Detect which cell encompasses the target text, then output its [X, Y] center coordinate. 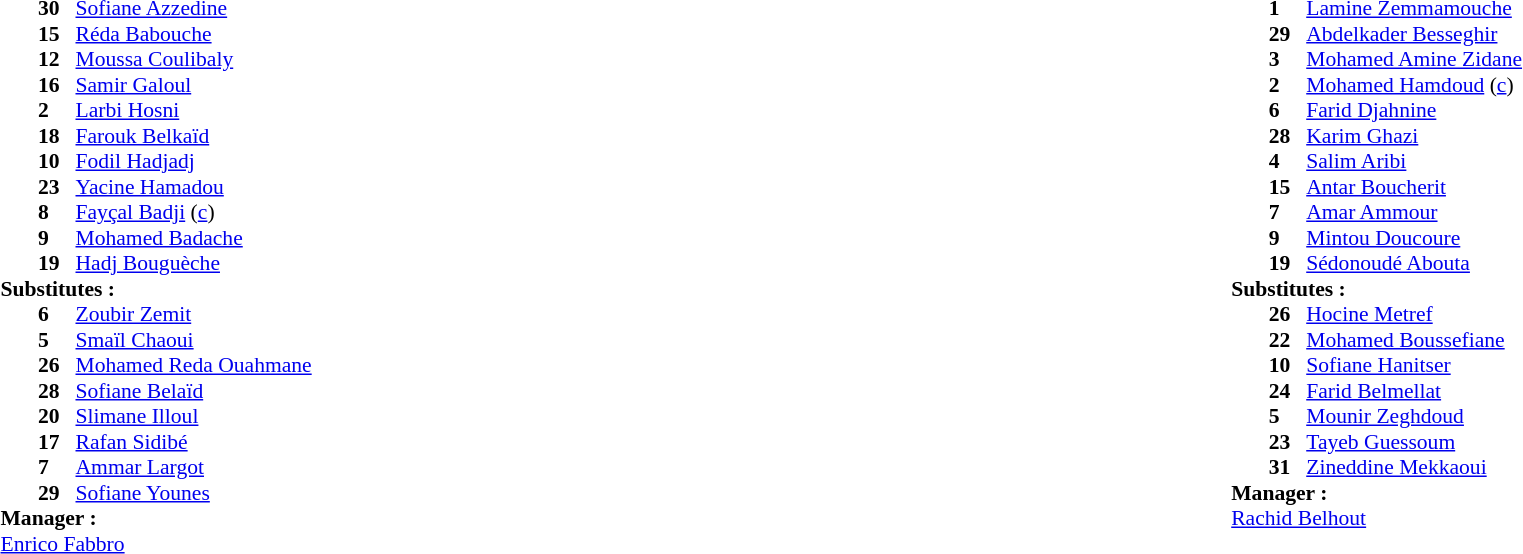
Mohamed Reda Ouahmane [226, 365]
Sofiane Younes [226, 493]
Zoubir Zemit [226, 315]
Mohamed Badache [226, 238]
31 [1288, 467]
Farouk Belkaïd [226, 136]
22 [1288, 340]
Slimane Illoul [226, 417]
Ammar Largot [226, 467]
20 [57, 417]
Fayçal Badji (c) [226, 213]
4 [1288, 161]
12 [57, 59]
16 [57, 85]
8 [57, 213]
Manager : [188, 519]
Moussa Coulibaly [226, 59]
Yacine Hamadou [226, 187]
Smaïl Chaoui [226, 340]
17 [57, 442]
Sofiane Belaïd [226, 391]
Réda Babouche [226, 34]
24 [1288, 391]
Samir Galoul [226, 85]
18 [57, 136]
Fodil Hadjadj [226, 161]
Hadj Bouguèche [226, 263]
3 [1288, 59]
Larbi Hosni [226, 111]
Rafan Sidibé [226, 442]
Substitutes : [188, 289]
